Detect which cell encompasses the target text, then output its (X, Y) center coordinate. 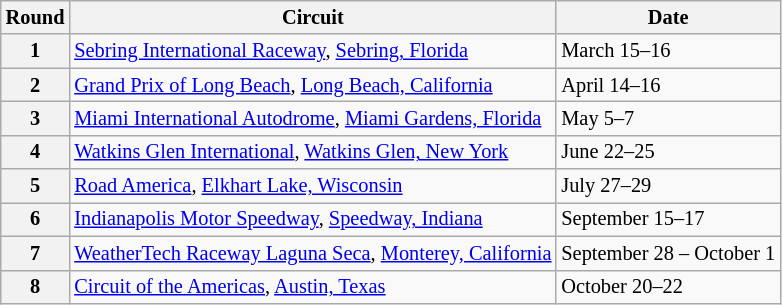
4 (36, 152)
Sebring International Raceway, Sebring, Florida (312, 51)
Circuit (312, 17)
Road America, Elkhart Lake, Wisconsin (312, 186)
September 15–17 (668, 219)
Round (36, 17)
Miami International Autodrome, Miami Gardens, Florida (312, 118)
5 (36, 186)
June 22–25 (668, 152)
July 27–29 (668, 186)
Date (668, 17)
Indianapolis Motor Speedway, Speedway, Indiana (312, 219)
April 14–16 (668, 85)
October 20–22 (668, 287)
March 15–16 (668, 51)
6 (36, 219)
8 (36, 287)
Watkins Glen International, Watkins Glen, New York (312, 152)
September 28 – October 1 (668, 253)
1 (36, 51)
7 (36, 253)
Grand Prix of Long Beach, Long Beach, California (312, 85)
May 5–7 (668, 118)
Circuit of the Americas, Austin, Texas (312, 287)
3 (36, 118)
WeatherTech Raceway Laguna Seca, Monterey, California (312, 253)
2 (36, 85)
